Search for the cell housing the specified text and yield its [x, y] center coordinate. 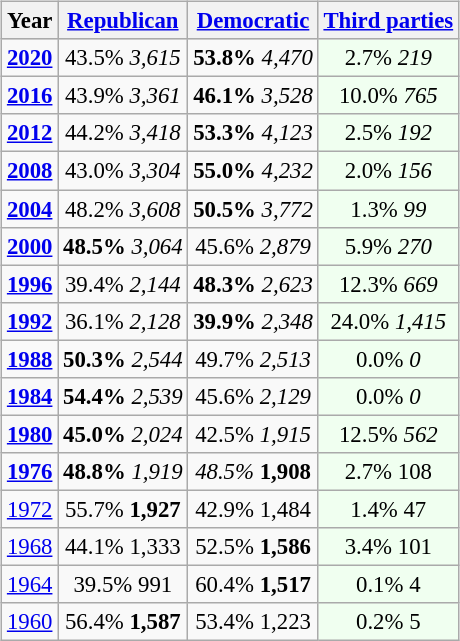
46.1% 3,528 [253, 96]
0.1% 4 [388, 584]
52.5% 1,586 [253, 547]
43.5% 3,615 [123, 58]
1976 [30, 472]
Third parties [388, 21]
56.4% 1,587 [123, 622]
55.0% 4,232 [253, 171]
44.2% 3,418 [123, 133]
12.5% 562 [388, 434]
50.3% 2,544 [123, 359]
44.1% 1,333 [123, 547]
43.9% 3,361 [123, 96]
24.0% 1,415 [388, 321]
1980 [30, 434]
0.2% 5 [388, 622]
1964 [30, 584]
53.8% 4,470 [253, 58]
2.5% 192 [388, 133]
36.1% 2,128 [123, 321]
10.0% 765 [388, 96]
2020 [30, 58]
39.4% 2,144 [123, 284]
1960 [30, 622]
39.9% 2,348 [253, 321]
45.6% 2,879 [253, 246]
54.4% 2,539 [123, 396]
48.2% 3,608 [123, 209]
45.0% 2,024 [123, 434]
3.4% 101 [388, 547]
5.9% 270 [388, 246]
Year [30, 21]
42.5% 1,915 [253, 434]
1.4% 47 [388, 509]
48.8% 1,919 [123, 472]
2012 [30, 133]
39.5% 991 [123, 584]
1988 [30, 359]
48.5% 1,908 [253, 472]
49.7% 2,513 [253, 359]
50.5% 3,772 [253, 209]
2016 [30, 96]
2004 [30, 209]
53.3% 4,123 [253, 133]
48.3% 2,623 [253, 284]
55.7% 1,927 [123, 509]
2.7% 108 [388, 472]
2.7% 219 [388, 58]
2.0% 156 [388, 171]
2000 [30, 246]
1972 [30, 509]
Republican [123, 21]
45.6% 2,129 [253, 396]
1968 [30, 547]
48.5% 3,064 [123, 246]
60.4% 1,517 [253, 584]
1984 [30, 396]
43.0% 3,304 [123, 171]
12.3% 669 [388, 284]
2008 [30, 171]
1992 [30, 321]
1.3% 99 [388, 209]
53.4% 1,223 [253, 622]
42.9% 1,484 [253, 509]
1996 [30, 284]
Democratic [253, 21]
